From the cell containing the given text, extract its center point as (X, Y) coordinate. 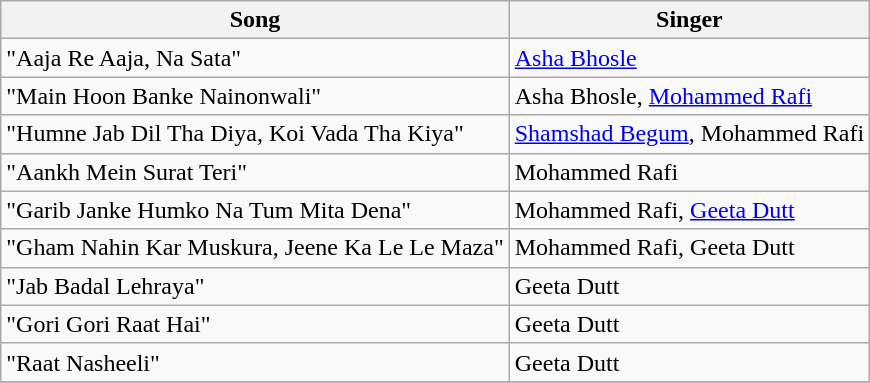
Asha Bhosle, Mohammed Rafi (689, 96)
"Aankh Mein Surat Teri" (255, 172)
Mohammed Rafi (689, 172)
Asha Bhosle (689, 58)
"Humne Jab Dil Tha Diya, Koi Vada Tha Kiya" (255, 134)
Song (255, 20)
"Main Hoon Banke Nainonwali" (255, 96)
"Gori Gori Raat Hai" (255, 324)
"Raat Nasheeli" (255, 362)
"Garib Janke Humko Na Tum Mita Dena" (255, 210)
"Jab Badal Lehraya" (255, 286)
Shamshad Begum, Mohammed Rafi (689, 134)
"Aaja Re Aaja, Na Sata" (255, 58)
"Gham Nahin Kar Muskura, Jeene Ka Le Le Maza" (255, 248)
Singer (689, 20)
